Return (x, y) of the center of cell containing provided text 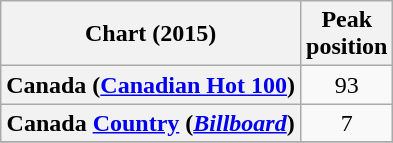
93 (347, 85)
Peak position (347, 34)
Canada Country (Billboard) (151, 123)
Chart (2015) (151, 34)
7 (347, 123)
Canada (Canadian Hot 100) (151, 85)
